Find where the given text appears and provide that cell's center as [x, y] coordinate. 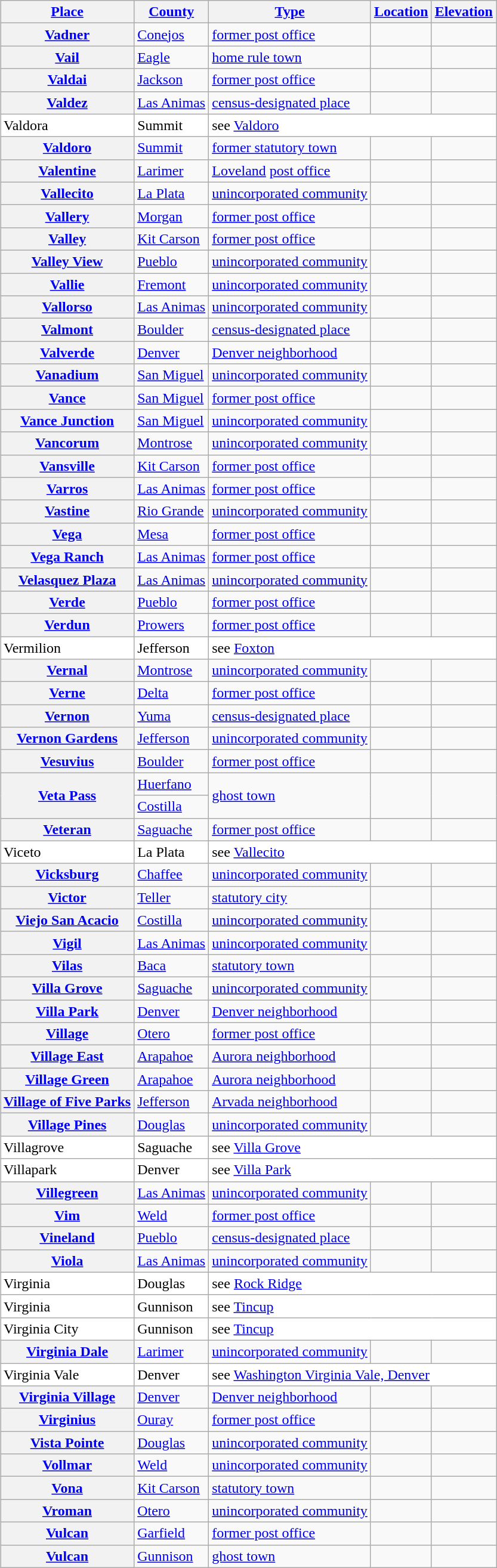
Vesuvius [67, 761]
Rio Grande [172, 511]
Vallorso [67, 307]
Valdoro [67, 148]
Vadner [67, 35]
Morgan [172, 216]
Vance Junction [67, 421]
Vicksburg [67, 875]
Vega Ranch [67, 557]
Prowers [172, 625]
Vernon Gardens [67, 739]
County [172, 12]
see Villa Park [353, 1170]
Vim [67, 1215]
Varros [67, 489]
Verde [67, 602]
Yuma [172, 716]
former statutory town [290, 148]
Vallie [67, 285]
Virginia Village [67, 1397]
statutory city [290, 897]
Verne [67, 693]
Verdun [67, 625]
Virginia Vale [67, 1374]
Loveland post office [290, 171]
Viola [67, 1261]
Virginia City [67, 1329]
Virginia Dale [67, 1351]
see Foxton [353, 647]
Vermilion [67, 647]
Vista Pointe [67, 1443]
Valdora [67, 125]
Valentine [67, 171]
Vineland [67, 1238]
Ouray [172, 1420]
home rule town [290, 57]
Valley [67, 239]
see Washington Virginia Vale, Denver [353, 1374]
Villa Park [67, 1011]
Viejo San Acacio [67, 920]
Vallecito [67, 193]
Vancorum [67, 443]
Villa Grove [67, 988]
Valdai [67, 80]
Eagle [172, 57]
Village Green [67, 1079]
Village of Five Parks [67, 1102]
see Vallecito [353, 852]
Vona [67, 1488]
Vastine [67, 511]
Vallery [67, 216]
Villegreen [67, 1193]
Place [67, 12]
Vilas [67, 965]
Virginius [67, 1420]
Valmont [67, 330]
Elevation [464, 12]
Chaffee [172, 875]
Vanadium [67, 375]
Vail [67, 57]
Village [67, 1034]
Vansville [67, 466]
Village Pines [67, 1125]
Vollmar [67, 1465]
Delta [172, 693]
Garfield [172, 1533]
Victor [67, 897]
see Rock Ridge [353, 1283]
Velasquez Plaza [67, 579]
Vroman [67, 1511]
Veta Pass [67, 795]
Jackson [172, 80]
Mesa [172, 534]
Villagrove [67, 1147]
Fremont [172, 285]
Location [401, 12]
see Villa Grove [353, 1147]
Villapark [67, 1170]
Vernon [67, 716]
Arvada neighborhood [290, 1102]
Valley View [67, 261]
Veteran [67, 829]
Teller [172, 897]
Valverde [67, 353]
Huerfano [172, 784]
Vance [67, 398]
Viceto [67, 852]
Village East [67, 1057]
Valdez [67, 103]
see Valdoro [353, 125]
Vigil [67, 943]
Conejos [172, 35]
Type [290, 12]
Vega [67, 534]
Baca [172, 965]
Vernal [67, 671]
